Scan for the cell matching the given text and deliver its [X, Y] coordinate at center. 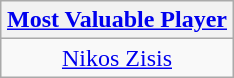
Most Valuable Player [116, 20]
Nikos Zisis [116, 58]
